Determine the (X, Y) coordinate at the center of the cell enclosing the given text.  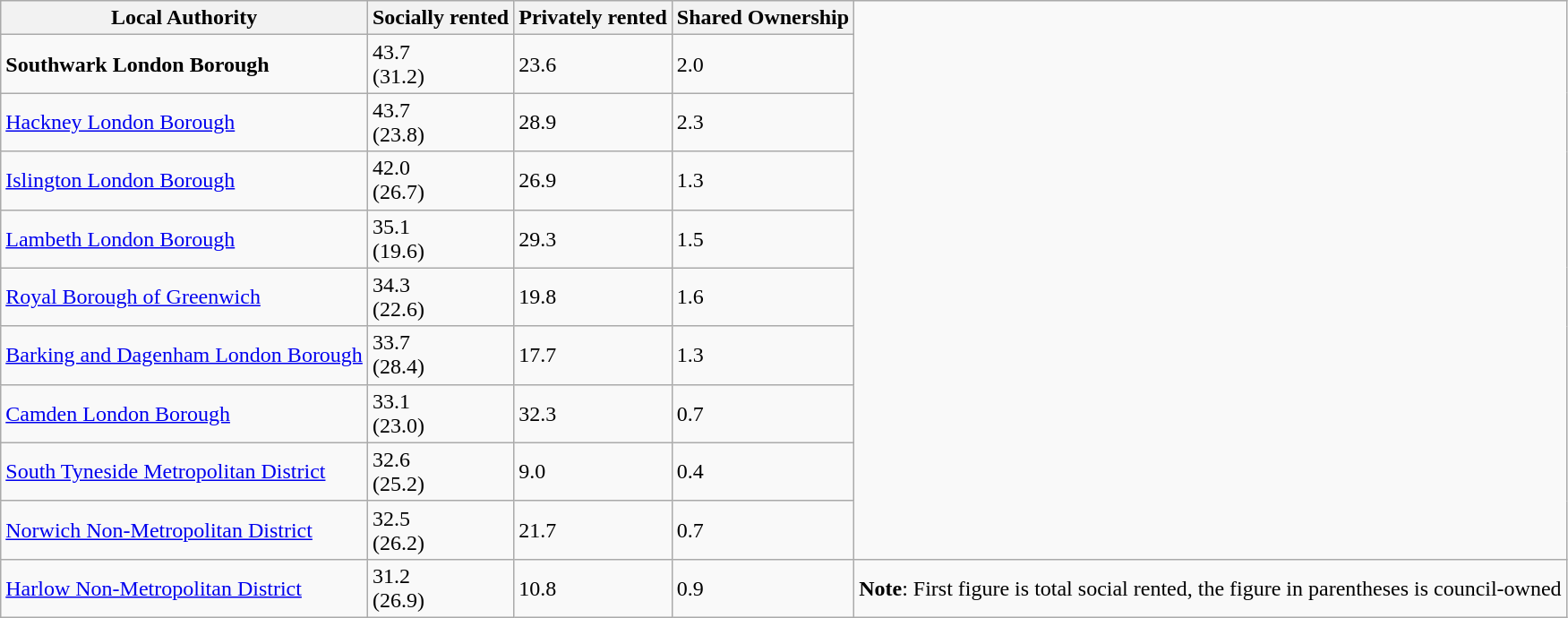
Islington London Borough (184, 181)
43.7(31.2) (441, 64)
32.5(26.2) (441, 530)
Hackney London Borough (184, 122)
Barking and Dagenham London Borough (184, 355)
43.7(23.8) (441, 122)
Note: First figure is total social rented, the figure in parentheses is council-owned (1211, 588)
2.3 (763, 122)
0.9 (763, 588)
34.3(22.6) (441, 297)
Royal Borough of Greenwich (184, 297)
Local Authority (184, 18)
Shared Ownership (763, 18)
Southwark London Borough (184, 64)
33.1(23.0) (441, 414)
1.6 (763, 297)
Harlow Non-Metropolitan District (184, 588)
35.1(19.6) (441, 238)
29.3 (593, 238)
0.4 (763, 471)
32.6(25.2) (441, 471)
Lambeth London Borough (184, 238)
31.2(26.9) (441, 588)
Socially rented (441, 18)
19.8 (593, 297)
42.0(26.7) (441, 181)
2.0 (763, 64)
23.6 (593, 64)
Norwich Non-Metropolitan District (184, 530)
26.9 (593, 181)
Privately rented (593, 18)
South Tyneside Metropolitan District (184, 471)
21.7 (593, 530)
17.7 (593, 355)
1.5 (763, 238)
32.3 (593, 414)
10.8 (593, 588)
9.0 (593, 471)
28.9 (593, 122)
Camden London Borough (184, 414)
33.7(28.4) (441, 355)
